Detect which cell encompasses the target text, then output its [X, Y] center coordinate. 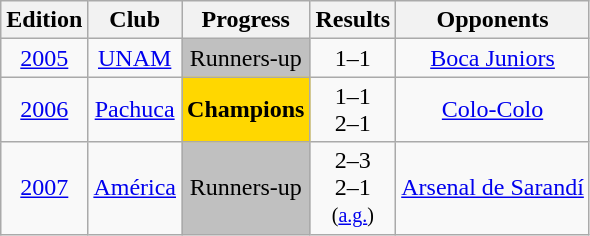
Arsenal de Sarandí [493, 188]
1–12–1 [353, 110]
1–1 [353, 58]
América [135, 188]
Edition [44, 20]
Colo-Colo [493, 110]
UNAM [135, 58]
2005 [44, 58]
Opponents [493, 20]
2–32–1(a.g.) [353, 188]
Club [135, 20]
Champions [246, 110]
2006 [44, 110]
Results [353, 20]
2007 [44, 188]
Progress [246, 20]
Pachuca [135, 110]
Boca Juniors [493, 58]
